Find where the given text appears and provide that cell's center as (x, y) coordinate. 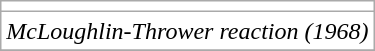
McLoughlin-Thrower reaction (1968) (188, 31)
